Provide the [x, y] coordinate of the cell's center where the given text is located.  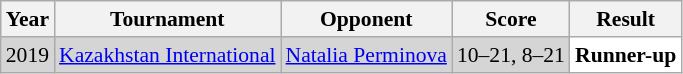
Runner-up [626, 55]
10–21, 8–21 [511, 55]
Natalia Perminova [366, 55]
Opponent [366, 19]
Score [511, 19]
Year [28, 19]
Result [626, 19]
2019 [28, 55]
Kazakhstan International [167, 55]
Tournament [167, 19]
